Provide the [x, y] coordinate of the cell's center where the given text is located.  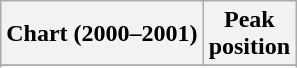
Chart (2000–2001) [102, 34]
Peak position [249, 34]
